For the text-containing cell, return its midpoint in [x, y] coordinate format. 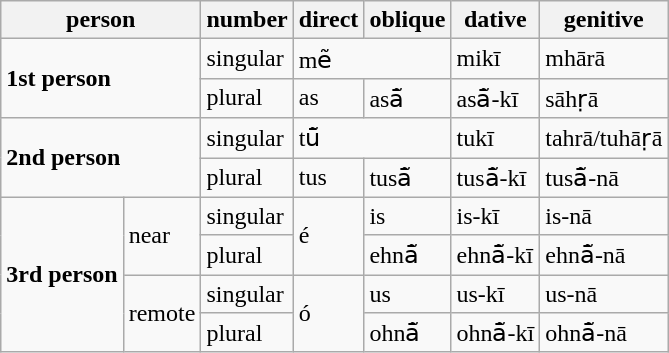
remote [162, 314]
is-nā [604, 216]
person [101, 20]
tukī [496, 138]
near [162, 236]
tū̃ [372, 138]
genitive [604, 20]
is [408, 216]
mhārā [604, 59]
as [328, 98]
mikī [496, 59]
us-nā [604, 294]
mẽ [372, 59]
tusā̃-nā [604, 178]
ehnā̃ [408, 255]
ohnā̃ [408, 333]
ó [328, 314]
number [247, 20]
tusā̃ [408, 178]
2nd person [101, 158]
ehnā̃-kī [496, 255]
1st person [101, 78]
is-kī [496, 216]
ohnā̃-kī [496, 333]
3rd person [62, 274]
tahrā/tuhāṛā [604, 138]
us [408, 294]
oblique [408, 20]
dative [496, 20]
direct [328, 20]
ohnā̃-nā [604, 333]
tus [328, 178]
us-kī [496, 294]
asā̃ [408, 98]
asā̃-kī [496, 98]
tusā̃-kī [496, 178]
é [328, 236]
sāhṛā [604, 98]
ehnā̃-nā [604, 255]
